From the cell containing the given text, extract its center point as (x, y) coordinate. 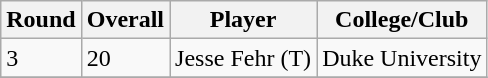
Player (244, 20)
Overall (125, 20)
Duke University (402, 58)
Jesse Fehr (T) (244, 58)
20 (125, 58)
3 (41, 58)
Round (41, 20)
College/Club (402, 20)
